Output the [X, Y] coordinate of the center of the cell containing the given text.  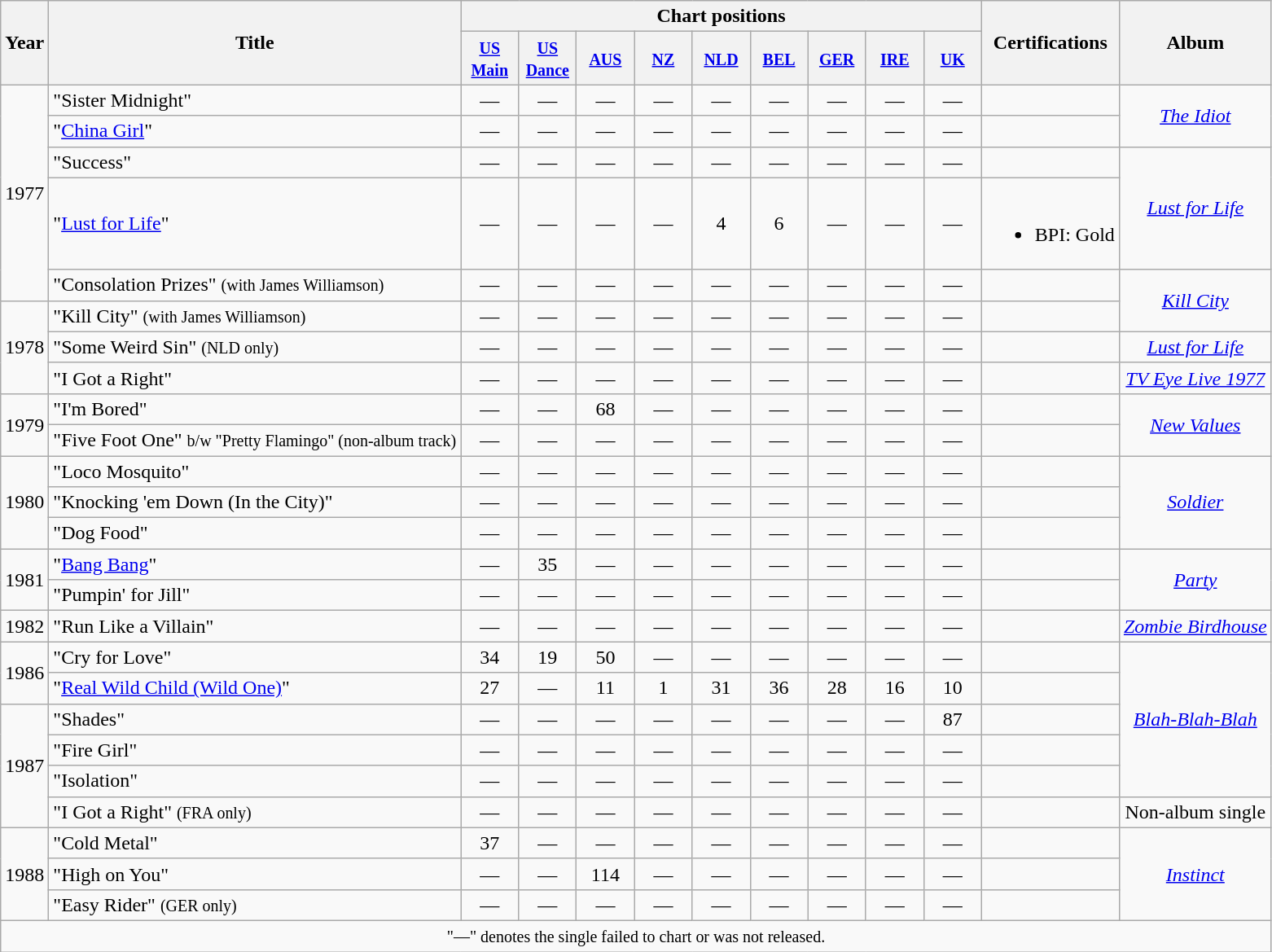
"China Girl" [255, 131]
"Sister Midnight" [255, 100]
"Loco Mosquito" [255, 472]
1982 [24, 626]
Year [24, 42]
4 [722, 223]
1 [663, 688]
New Values [1195, 424]
Non-album single [1195, 812]
"Lust for Life" [255, 223]
27 [490, 688]
Party [1195, 580]
AUS [606, 59]
6 [779, 223]
"Dog Food" [255, 533]
"Isolation" [255, 781]
"Consolation Prizes" (with James Williamson) [255, 285]
"Kill City" (with James Williamson) [255, 316]
"Knocking 'em Down (In the City)" [255, 502]
"Success" [255, 162]
28 [837, 688]
"Easy Rider" (GER only) [255, 905]
"High on You" [255, 874]
1986 [24, 673]
1980 [24, 502]
"I'm Bored" [255, 409]
"—" denotes the single failed to chart or was not released. [636, 936]
1979 [24, 424]
34 [490, 657]
Soldier [1195, 502]
16 [894, 688]
The Idiot [1195, 116]
1988 [24, 874]
UK [953, 59]
114 [606, 874]
"Cry for Love" [255, 657]
19 [547, 657]
"I Got a Right" (FRA only) [255, 812]
Certifications [1050, 42]
87 [953, 719]
"Five Foot One" b/w "Pretty Flamingo" (non-album track) [255, 440]
Chart positions [722, 16]
35 [547, 564]
"Real Wild Child (Wild One)" [255, 688]
BPI: Gold [1050, 223]
TV Eye Live 1977 [1195, 378]
"Shades" [255, 719]
NZ [663, 59]
"Bang Bang" [255, 564]
11 [606, 688]
1978 [24, 347]
"Run Like a Villain" [255, 626]
1977 [24, 192]
IRE [894, 59]
37 [490, 843]
1981 [24, 580]
50 [606, 657]
Instinct [1195, 874]
68 [606, 409]
31 [722, 688]
"Some Weird Sin" (NLD only) [255, 347]
USMain [490, 59]
36 [779, 688]
GER [837, 59]
"I Got a Right" [255, 378]
10 [953, 688]
Zombie Birdhouse [1195, 626]
USDance [547, 59]
Title [255, 42]
Kill City [1195, 301]
NLD [722, 59]
1987 [24, 766]
Blah-Blah-Blah [1195, 719]
Album [1195, 42]
BEL [779, 59]
"Fire Girl" [255, 750]
"Cold Metal" [255, 843]
"Pumpin' for Jill" [255, 595]
